Extract the [x, y] coordinate from the center of the cell holding the provided text.  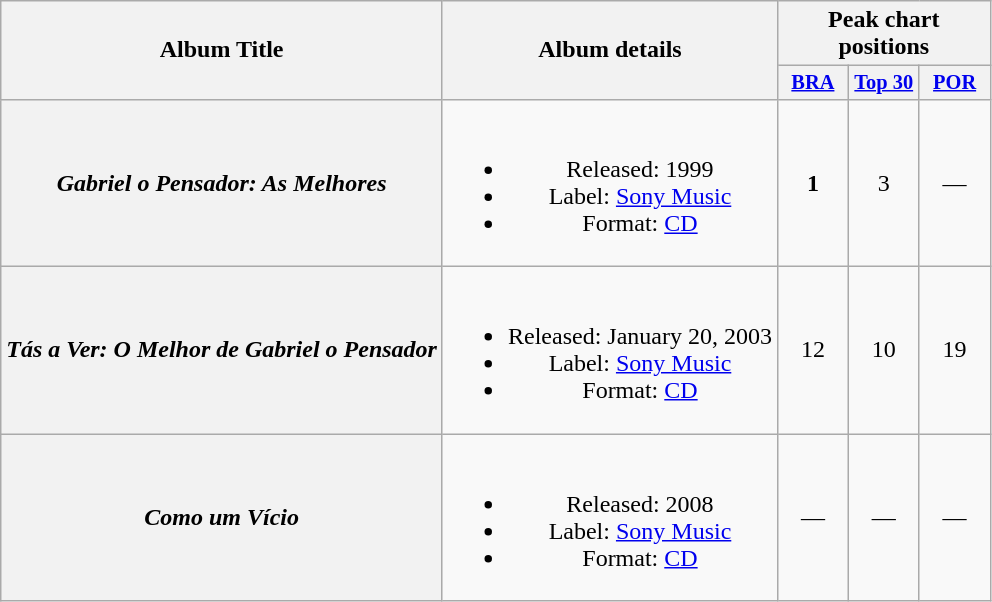
1 [812, 182]
BRA [812, 83]
12 [812, 350]
Released: January 20, 2003Label: Sony MusicFormat: CD [610, 350]
10 [884, 350]
Album Title [222, 50]
Released: 2008Label: Sony MusicFormat: CD [610, 518]
Peak chart positions [884, 34]
Gabriel o Pensador: As Melhores [222, 182]
Tás a Ver: O Melhor de Gabriel o Pensador [222, 350]
Released: 1999Label: Sony MusicFormat: CD [610, 182]
19 [954, 350]
Como um Vício [222, 518]
Album details [610, 50]
3 [884, 182]
POR [954, 83]
Top 30 [884, 83]
